From the cell containing the given text, extract its center point as (X, Y) coordinate. 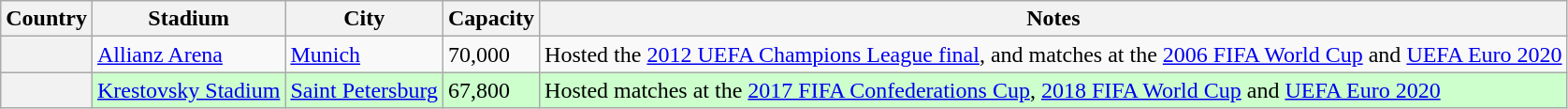
Allianz Arena (188, 54)
Country (47, 19)
Notes (1053, 19)
70,000 (490, 54)
City (365, 19)
Capacity (490, 19)
Hosted matches at the 2017 FIFA Confederations Cup, 2018 FIFA World Cup and UEFA Euro 2020 (1053, 90)
Hosted the 2012 UEFA Champions League final, and matches at the 2006 FIFA World Cup and UEFA Euro 2020 (1053, 54)
Saint Petersburg (365, 90)
Stadium (188, 19)
Krestovsky Stadium (188, 90)
67,800 (490, 90)
Munich (365, 54)
